Identify which cell holds the provided text, then report its (x, y) central coordinate. 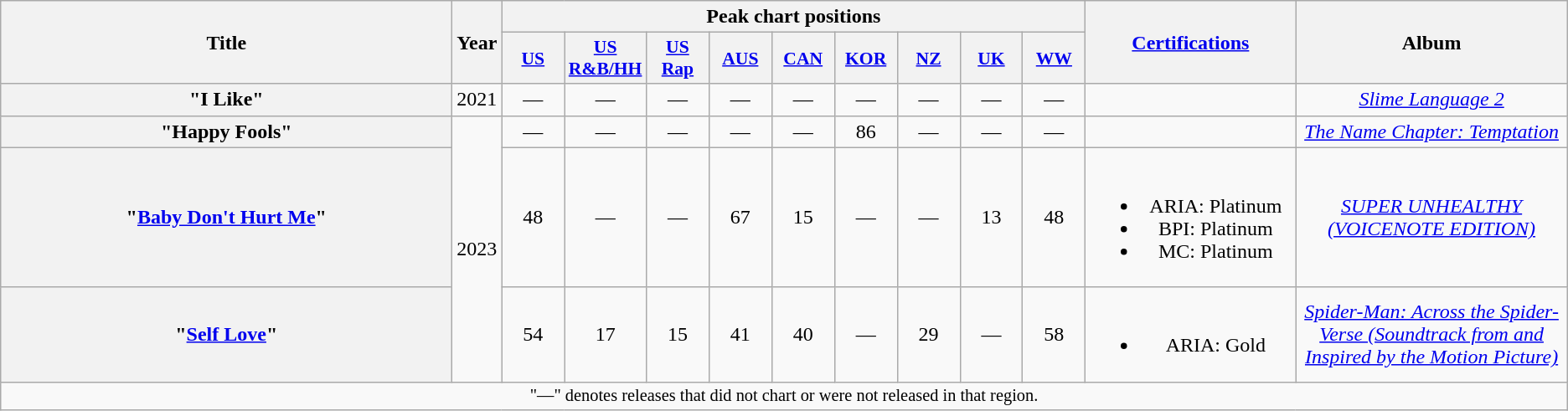
The Name Chapter: Temptation (1431, 131)
41 (740, 335)
US (533, 59)
Peak chart positions (794, 17)
UK (992, 59)
Year (477, 42)
KOR (866, 59)
"Baby Don't Hurt Me" (226, 218)
Album (1431, 42)
Slime Language 2 (1431, 100)
"Happy Fools" (226, 131)
WW (1054, 59)
67 (740, 218)
US Rap (677, 59)
NZ (928, 59)
2021 (477, 100)
58 (1054, 335)
ARIA: Gold (1191, 335)
ARIA: PlatinumBPI: PlatinumMC: Platinum (1191, 218)
29 (928, 335)
Title (226, 42)
"I Like" (226, 100)
AUS (740, 59)
US R&B/HH (606, 59)
54 (533, 335)
Spider-Man: Across the Spider-Verse (Soundtrack from and Inspired by the Motion Picture) (1431, 335)
86 (866, 131)
"—" denotes releases that did not chart or were not released in that region. (784, 396)
"Self Love" (226, 335)
SUPER UNHEALTHY (VOICENOTE EDITION) (1431, 218)
40 (802, 335)
17 (606, 335)
2023 (477, 249)
CAN (802, 59)
Certifications (1191, 42)
13 (992, 218)
